Detect which cell encompasses the target text, then output its (X, Y) center coordinate. 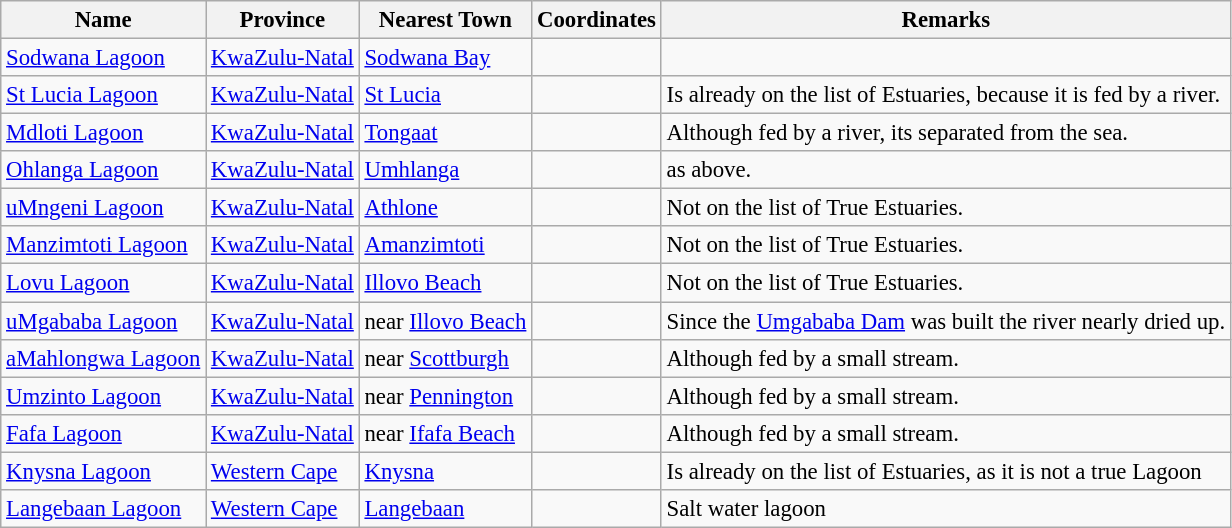
uMngeni Lagoon (104, 208)
Athlone (446, 208)
Remarks (946, 20)
Salt water lagoon (946, 509)
Umhlanga (446, 170)
Lovu Lagoon (104, 283)
Name (104, 20)
aMahlongwa Lagoon (104, 358)
St Lucia Lagoon (104, 95)
uMgababa Lagoon (104, 321)
Sodwana Bay (446, 58)
Is already on the list of Estuaries, as it is not a true Lagoon (946, 471)
Although fed by a river, its separated from the sea. (946, 133)
near Ifafa Beach (446, 433)
Knysna (446, 471)
Tongaat (446, 133)
Coordinates (597, 20)
St Lucia (446, 95)
Langebaan Lagoon (104, 509)
Knysna Lagoon (104, 471)
Is already on the list of Estuaries, because it is fed by a river. (946, 95)
Amanzimtoti (446, 245)
Since the Umgababa Dam was built the river nearly dried up. (946, 321)
Manzimtoti Lagoon (104, 245)
near Illovo Beach (446, 321)
as above. (946, 170)
Province (283, 20)
near Scottburgh (446, 358)
Illovo Beach (446, 283)
Umzinto Lagoon (104, 396)
Ohlanga Lagoon (104, 170)
near Pennington (446, 396)
Mdloti Lagoon (104, 133)
Langebaan (446, 509)
Fafa Lagoon (104, 433)
Nearest Town (446, 20)
Sodwana Lagoon (104, 58)
